Pinpoint the cell where the given text exists, returning its (x, y) midpoint coordinate. 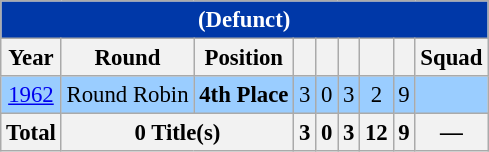
(Defunct) (244, 20)
1962 (31, 95)
0 Title(s) (178, 133)
Year (31, 58)
Round Robin (128, 95)
12 (376, 133)
Squad (452, 58)
2 (376, 95)
4th Place (244, 95)
— (452, 133)
Total (31, 133)
Round (128, 58)
Position (244, 58)
